From the cell containing the given text, extract its center point as (x, y) coordinate. 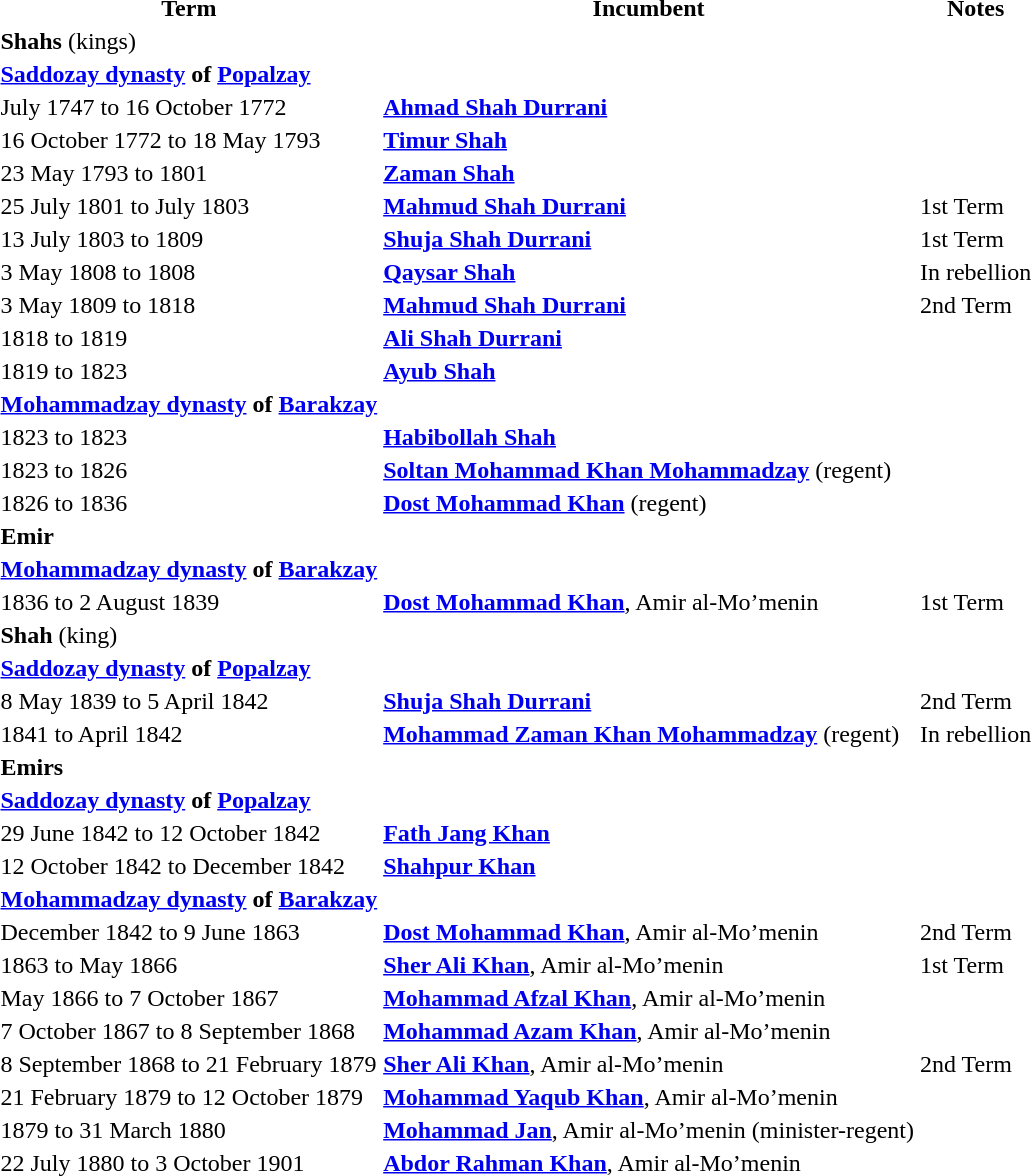
Mohammad Yaqub Khan, Amir al-Mo’menin (649, 1097)
Qaysar Shah (649, 272)
Timur Shah (649, 140)
Fath Jang Khan (649, 833)
Shahpur Khan (649, 866)
Mohammad Zaman Khan Mohammadzay (regent) (649, 734)
Zaman Shah (649, 173)
Mohammad Afzal Khan, Amir al-Mo’menin (649, 998)
Mohammad Jan, Amir al-Mo’menin (minister-regent) (649, 1130)
Dost Mohammad Khan (regent) (649, 503)
Soltan Mohammad Khan Mohammadzay (regent) (649, 470)
Ahmad Shah Durrani (649, 107)
Mohammad Azam Khan, Amir al-Mo’menin (649, 1031)
Ali Shah Durrani (649, 338)
Ayub Shah (649, 371)
Habibollah Shah (649, 437)
